Pinpoint the cell where the given text exists, returning its [x, y] midpoint coordinate. 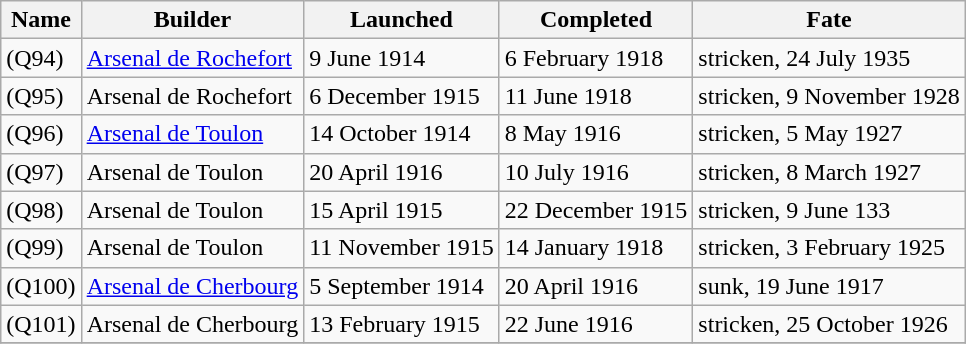
(Q99) [41, 248]
stricken, 8 March 1927 [829, 172]
Builder [192, 20]
Fate [829, 20]
15 April 1915 [402, 210]
(Q98) [41, 210]
stricken, 25 October 1926 [829, 324]
(Q101) [41, 324]
(Q96) [41, 134]
9 June 1914 [402, 58]
8 May 1916 [596, 134]
22 June 1916 [596, 324]
11 November 1915 [402, 248]
Launched [402, 20]
stricken, 5 May 1927 [829, 134]
22 December 1915 [596, 210]
14 January 1918 [596, 248]
(Q100) [41, 286]
(Q94) [41, 58]
6 February 1918 [596, 58]
14 October 1914 [402, 134]
(Q95) [41, 96]
13 February 1915 [402, 324]
Name [41, 20]
Completed [596, 20]
stricken, 9 June 133 [829, 210]
6 December 1915 [402, 96]
stricken, 3 February 1925 [829, 248]
10 July 1916 [596, 172]
stricken, 9 November 1928 [829, 96]
sunk, 19 June 1917 [829, 286]
11 June 1918 [596, 96]
5 September 1914 [402, 286]
(Q97) [41, 172]
stricken, 24 July 1935 [829, 58]
